Output the [x, y] coordinate of the center of the cell containing the given text.  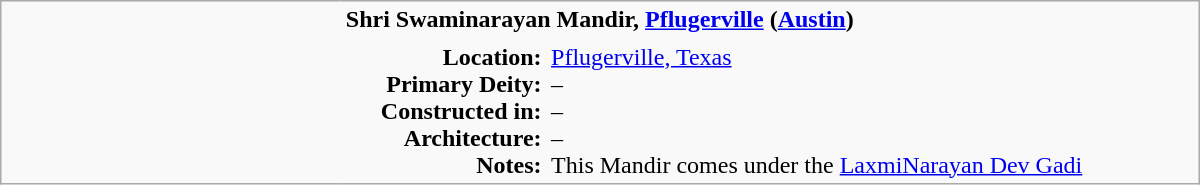
Shri Swaminarayan Mandir, Pflugerville (Austin) [770, 20]
Location:Primary Deity:Constructed in:Architecture:Notes: [444, 110]
Pflugerville, Texas – – – This Mandir comes under the LaxmiNarayan Dev Gadi [872, 110]
